Pinpoint the cell where the given text exists, returning its [x, y] midpoint coordinate. 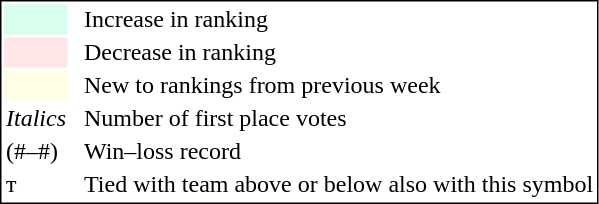
Win–loss record [338, 151]
Number of first place votes [338, 119]
Decrease in ranking [338, 53]
Italics [36, 119]
т [36, 185]
New to rankings from previous week [338, 85]
(#–#) [36, 151]
Increase in ranking [338, 19]
Tied with team above or below also with this symbol [338, 185]
